Identify which cell holds the provided text, then report its (X, Y) central coordinate. 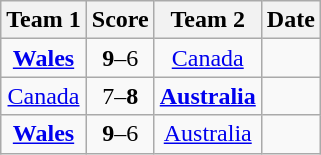
Team 2 (208, 20)
Date (290, 20)
Team 1 (44, 20)
7–8 (120, 96)
Score (120, 20)
